Return (X, Y) of the center of cell containing provided text 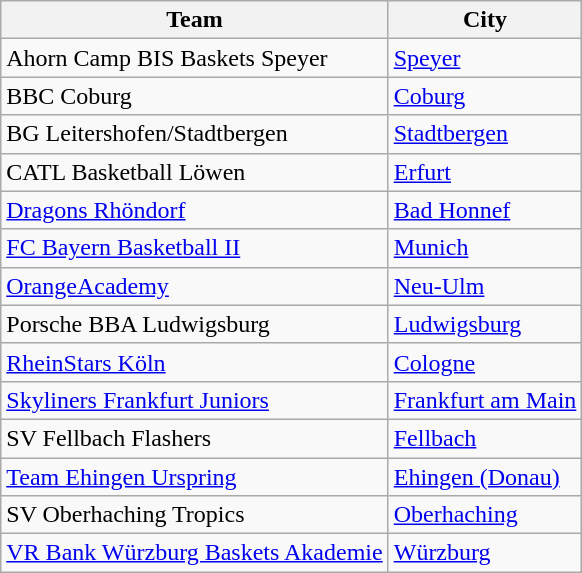
VR Bank Würzburg Baskets Akademie (194, 553)
Bad Honnef (485, 210)
Skyliners Frankfurt Juniors (194, 400)
Team Ehingen Urspring (194, 477)
Munich (485, 248)
Ludwigsburg (485, 324)
Fellbach (485, 438)
Dragons Rhöndorf (194, 210)
Frankfurt am Main (485, 400)
OrangeAcademy (194, 286)
Coburg (485, 96)
CATL Basketball Löwen (194, 172)
Porsche BBA Ludwigsburg (194, 324)
Oberhaching (485, 515)
Ehingen (Donau) (485, 477)
Ahorn Camp BIS Baskets Speyer (194, 58)
Erfurt (485, 172)
SV Oberhaching Tropics (194, 515)
Cologne (485, 362)
Neu-Ulm (485, 286)
RheinStars Köln (194, 362)
Würzburg (485, 553)
Stadtbergen (485, 134)
City (485, 20)
Speyer (485, 58)
FC Bayern Basketball II (194, 248)
BBC Coburg (194, 96)
SV Fellbach Flashers (194, 438)
Team (194, 20)
BG Leitershofen/Stadtbergen (194, 134)
